Find where the given text appears and provide that cell's center as [x, y] coordinate. 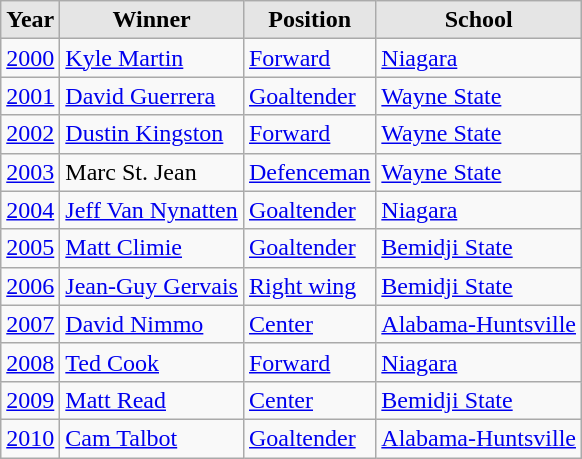
2005 [30, 248]
Right wing [309, 286]
Dustin Kingston [152, 134]
Defenceman [309, 172]
Position [309, 20]
2007 [30, 324]
2004 [30, 210]
Marc St. Jean [152, 172]
David Guerrera [152, 96]
2010 [30, 438]
Matt Climie [152, 248]
Cam Talbot [152, 438]
2009 [30, 400]
Winner [152, 20]
Kyle Martin [152, 58]
2006 [30, 286]
School [479, 20]
2000 [30, 58]
Jean-Guy Gervais [152, 286]
Year [30, 20]
2003 [30, 172]
Jeff Van Nynatten [152, 210]
David Nimmo [152, 324]
Ted Cook [152, 362]
2002 [30, 134]
2008 [30, 362]
Matt Read [152, 400]
2001 [30, 96]
